Determine the (X, Y) coordinate at the center of the cell enclosing the given text.  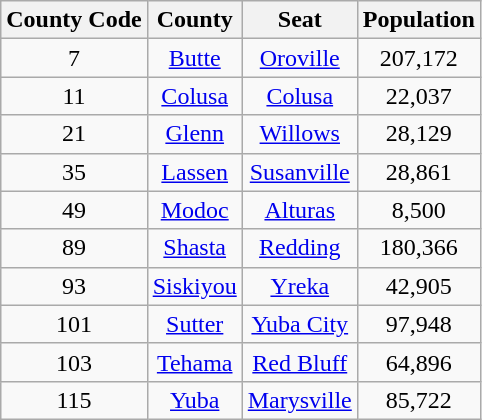
Tehama (194, 362)
Redding (300, 248)
Seat (300, 20)
Shasta (194, 248)
22,037 (418, 96)
Modoc (194, 210)
Red Bluff (300, 362)
97,948 (418, 324)
Lassen (194, 172)
Willows (300, 134)
Yuba (194, 400)
85,722 (418, 400)
Oroville (300, 58)
Siskiyou (194, 286)
Alturas (300, 210)
103 (74, 362)
Sutter (194, 324)
21 (74, 134)
Susanville (300, 172)
28,861 (418, 172)
207,172 (418, 58)
101 (74, 324)
Butte (194, 58)
49 (74, 210)
County Code (74, 20)
35 (74, 172)
42,905 (418, 286)
180,366 (418, 248)
8,500 (418, 210)
Yreka (300, 286)
89 (74, 248)
Marysville (300, 400)
64,896 (418, 362)
28,129 (418, 134)
7 (74, 58)
Yuba City (300, 324)
Population (418, 20)
11 (74, 96)
County (194, 20)
Glenn (194, 134)
93 (74, 286)
115 (74, 400)
